Identify which cell holds the provided text, then report its [X, Y] central coordinate. 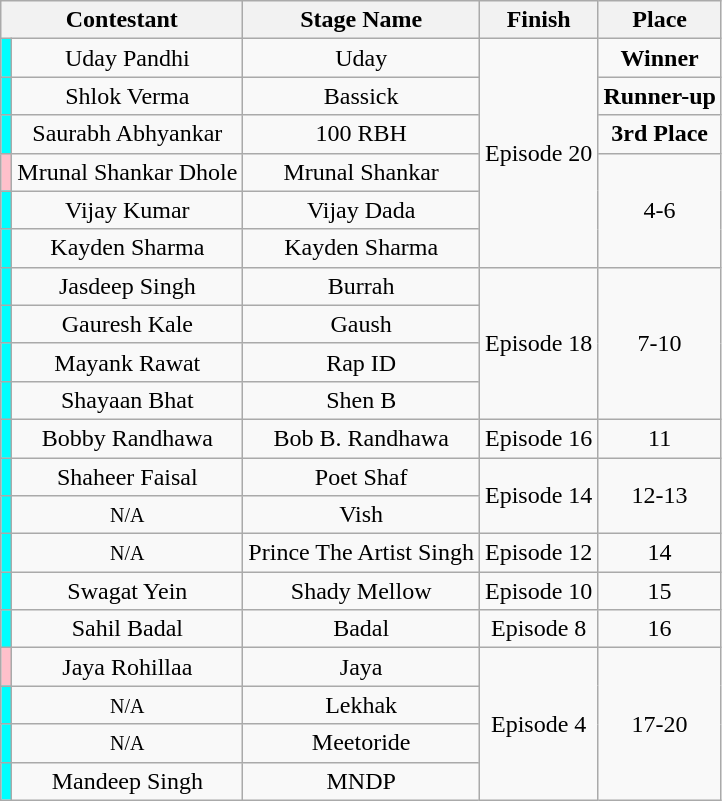
Jaya [362, 667]
Jaya Rohillaa [128, 667]
Vish [362, 515]
Winner [660, 58]
100 RBH [362, 134]
Gauresh Kale [128, 324]
MNDP [362, 781]
Meetoride [362, 743]
Mayank Rawat [128, 362]
16 [660, 629]
Shaheer Faisal [128, 477]
Vijay Kumar [128, 210]
Rap ID [362, 362]
Swagat Yein [128, 591]
Uday [362, 58]
Episode 20 [538, 153]
Jasdeep Singh [128, 286]
Shlok Verma [128, 96]
Shady Mellow [362, 591]
7-10 [660, 343]
12-13 [660, 496]
Episode 16 [538, 438]
Bassick [362, 96]
Saurabh Abhyankar [128, 134]
Episode 12 [538, 553]
Shen B [362, 400]
Place [660, 20]
Bob B. Randhawa [362, 438]
Mandeep Singh [128, 781]
Episode 4 [538, 724]
Runner-up [660, 96]
Shayaan Bhat [128, 400]
Bobby Randhawa [128, 438]
Badal [362, 629]
Prince The Artist Singh [362, 553]
Contestant [122, 20]
Episode 8 [538, 629]
3rd Place [660, 134]
Uday Pandhi [128, 58]
Mrunal Shankar Dhole [128, 172]
Finish [538, 20]
Episode 10 [538, 591]
4-6 [660, 210]
14 [660, 553]
Gaush [362, 324]
Stage Name [362, 20]
Lekhak [362, 705]
17-20 [660, 724]
Episode 18 [538, 343]
15 [660, 591]
Mrunal Shankar [362, 172]
Vijay Dada [362, 210]
Burrah [362, 286]
Sahil Badal [128, 629]
Poet Shaf [362, 477]
Episode 14 [538, 496]
11 [660, 438]
